Determine the [X, Y] coordinate at the center of the cell enclosing the given text.  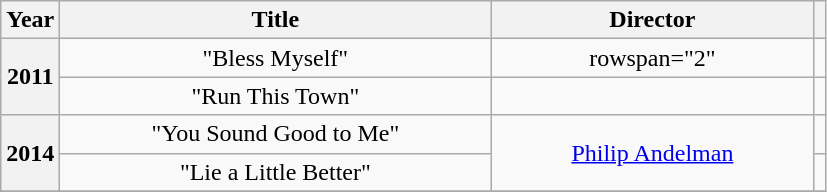
"Bless Myself" [276, 58]
Year [30, 20]
2011 [30, 77]
Philip Andelman [652, 153]
"Run This Town" [276, 96]
"You Sound Good to Me" [276, 134]
Title [276, 20]
rowspan="2" [652, 58]
Director [652, 20]
"Lie a Little Better" [276, 172]
2014 [30, 153]
